Find where the given text appears and provide that cell's center as [X, Y] coordinate. 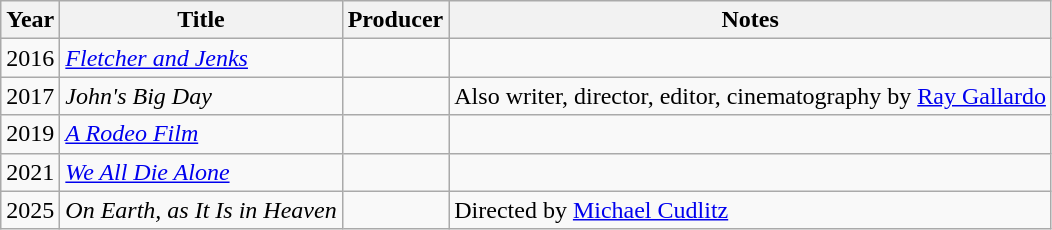
Producer [396, 20]
Also writer, director, editor, cinematography by Ray Gallardo [750, 96]
Notes [750, 20]
Fletcher and Jenks [201, 58]
A Rodeo Film [201, 134]
Title [201, 20]
Year [30, 20]
On Earth, as It Is in Heaven [201, 210]
2017 [30, 96]
2016 [30, 58]
2021 [30, 172]
2019 [30, 134]
We All Die Alone [201, 172]
2025 [30, 210]
Directed by Michael Cudlitz [750, 210]
John's Big Day [201, 96]
